For the text-containing cell, return its midpoint in (X, Y) coordinate format. 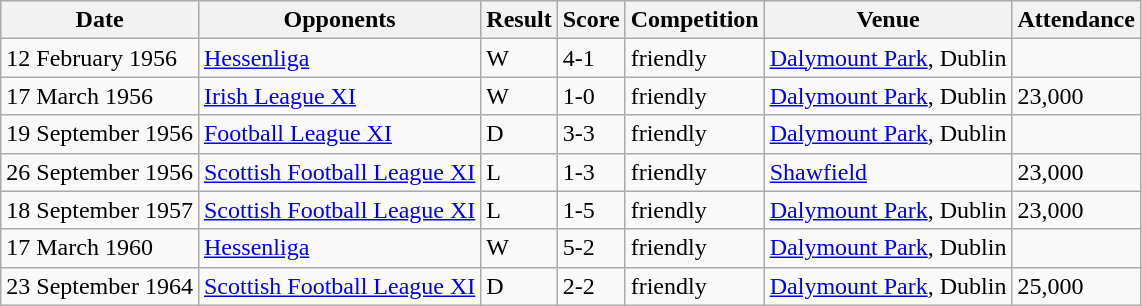
4-1 (591, 58)
17 March 1960 (100, 248)
Result (519, 20)
Football League XI (339, 134)
Competition (694, 20)
18 September 1957 (100, 210)
Shawfield (888, 172)
Date (100, 20)
5-2 (591, 248)
3-3 (591, 134)
12 February 1956 (100, 58)
Irish League XI (339, 96)
23 September 1964 (100, 286)
2-2 (591, 286)
Attendance (1076, 20)
25,000 (1076, 286)
Score (591, 20)
1-3 (591, 172)
Opponents (339, 20)
1-5 (591, 210)
26 September 1956 (100, 172)
Venue (888, 20)
17 March 1956 (100, 96)
19 September 1956 (100, 134)
1-0 (591, 96)
